Extract the (X, Y) coordinate from the center of the cell holding the provided text.  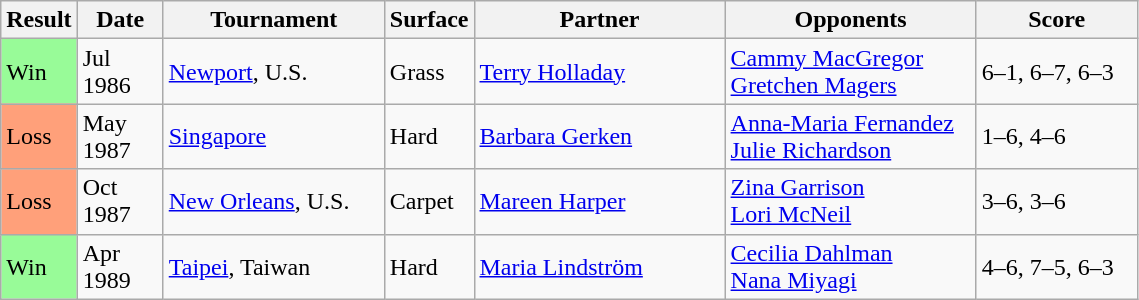
Zina Garrison Lori McNeil (850, 202)
Grass (429, 72)
Terry Holladay (600, 72)
Singapore (274, 136)
Mareen Harper (600, 202)
Jul 1986 (120, 72)
Carpet (429, 202)
6–1, 6–7, 6–3 (1056, 72)
3–6, 3–6 (1056, 202)
Tournament (274, 20)
Opponents (850, 20)
New Orleans, U.S. (274, 202)
Score (1056, 20)
Apr 1989 (120, 266)
Newport, U.S. (274, 72)
Result (39, 20)
Surface (429, 20)
Taipei, Taiwan (274, 266)
Barbara Gerken (600, 136)
1–6, 4–6 (1056, 136)
4–6, 7–5, 6–3 (1056, 266)
Oct 1987 (120, 202)
Partner (600, 20)
May 1987 (120, 136)
Maria Lindström (600, 266)
Date (120, 20)
Cammy MacGregor Gretchen Magers (850, 72)
Anna-Maria Fernandez Julie Richardson (850, 136)
Cecilia Dahlman Nana Miyagi (850, 266)
